For the text-containing cell, return its midpoint in (X, Y) coordinate format. 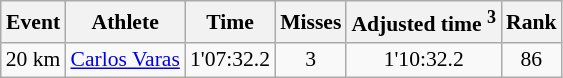
Time (230, 22)
3 (310, 60)
86 (532, 60)
Misses (310, 22)
Rank (532, 22)
20 km (34, 60)
Adjusted time 3 (424, 22)
Carlos Varas (124, 60)
Event (34, 22)
1'10:32.2 (424, 60)
Athlete (124, 22)
1'07:32.2 (230, 60)
